Output the [x, y] coordinate of the center of the cell containing the given text.  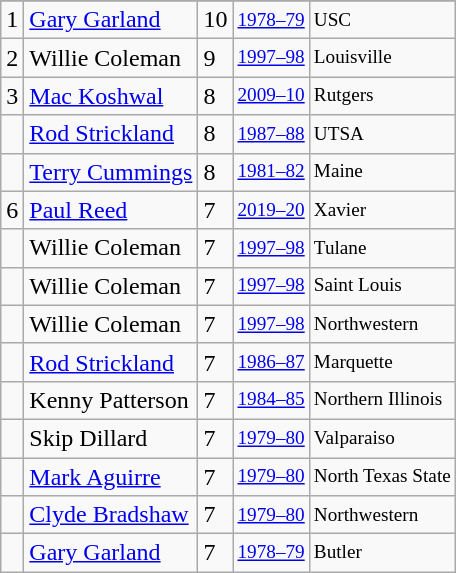
Skip Dillard [111, 438]
Louisville [382, 58]
USC [382, 20]
Maine [382, 172]
North Texas State [382, 477]
Rutgers [382, 96]
3 [12, 96]
2 [12, 58]
9 [216, 58]
1 [12, 20]
Mark Aguirre [111, 477]
1987–88 [271, 134]
Tulane [382, 248]
Valparaiso [382, 438]
Northern Illinois [382, 400]
UTSA [382, 134]
10 [216, 20]
Terry Cummings [111, 172]
1986–87 [271, 362]
Saint Louis [382, 286]
Clyde Bradshaw [111, 515]
2019–20 [271, 210]
Marquette [382, 362]
Butler [382, 553]
2009–10 [271, 96]
Paul Reed [111, 210]
Mac Koshwal [111, 96]
Xavier [382, 210]
1981–82 [271, 172]
6 [12, 210]
Kenny Patterson [111, 400]
1984–85 [271, 400]
